Identify which cell holds the provided text, then report its [x, y] central coordinate. 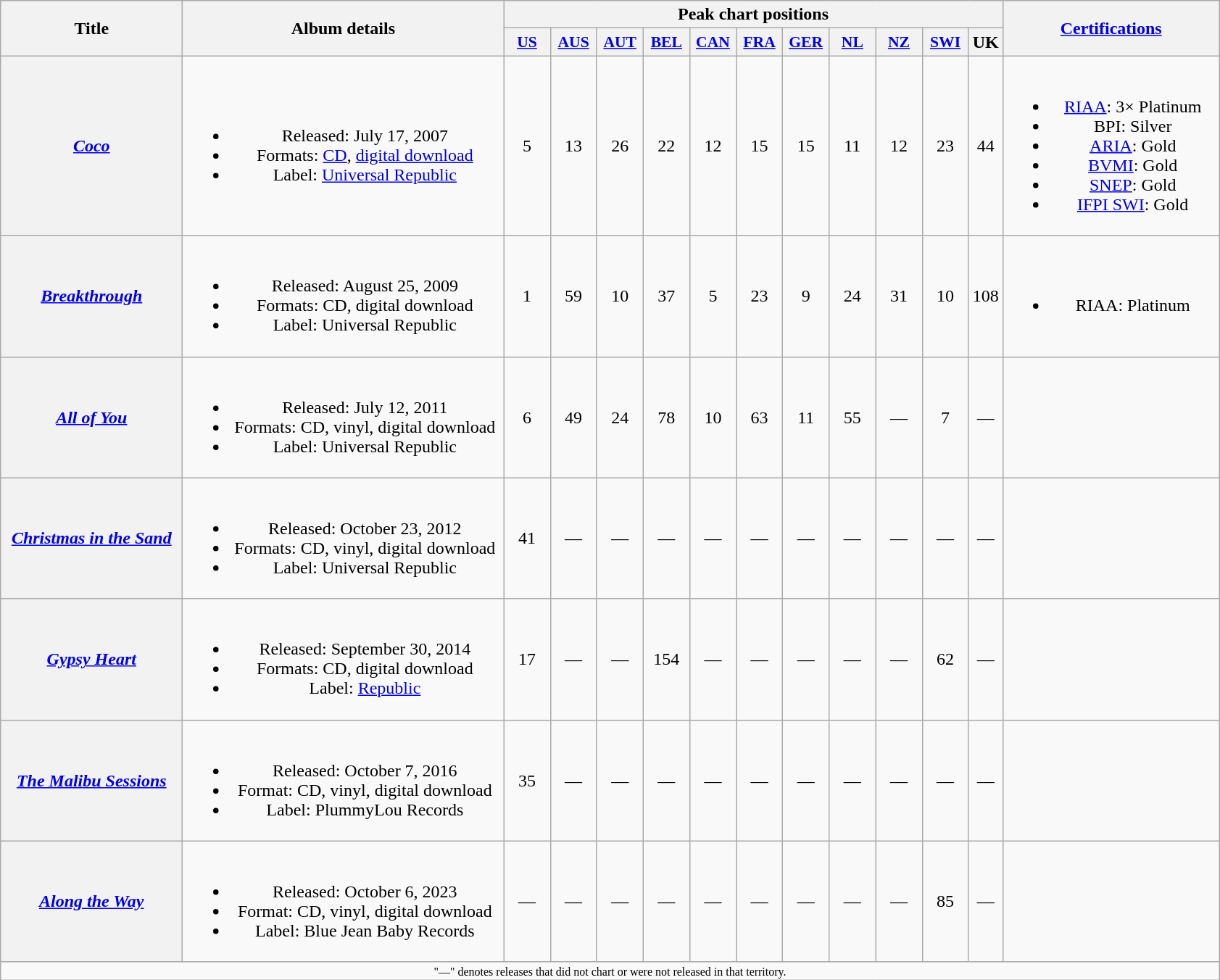
55 [852, 418]
AUT [620, 42]
Peak chart positions [753, 14]
RIAA: 3× PlatinumBPI: SilverARIA: GoldBVMI: GoldSNEP: GoldIFPI SWI: Gold [1111, 146]
The Malibu Sessions [91, 780]
13 [573, 146]
NL [852, 42]
37 [666, 296]
Christmas in the Sand [91, 538]
GER [806, 42]
US [527, 42]
Certifications [1111, 28]
Released: October 6, 2023Format: CD, vinyl, digital downloadLabel: Blue Jean Baby Records [344, 902]
62 [945, 660]
7 [945, 418]
Coco [91, 146]
FRA [760, 42]
Released: September 30, 2014Formats: CD, digital downloadLabel: Republic [344, 660]
Breakthrough [91, 296]
Released: August 25, 2009Formats: CD, digital downloadLabel: Universal Republic [344, 296]
63 [760, 418]
22 [666, 146]
Gypsy Heart [91, 660]
6 [527, 418]
Released: July 12, 2011Formats: CD, vinyl, digital downloadLabel: Universal Republic [344, 418]
44 [986, 146]
BEL [666, 42]
CAN [713, 42]
RIAA: Platinum [1111, 296]
59 [573, 296]
Released: October 7, 2016Format: CD, vinyl, digital downloadLabel: PlummyLou Records [344, 780]
154 [666, 660]
Along the Way [91, 902]
85 [945, 902]
Released: October 23, 2012Formats: CD, vinyl, digital downloadLabel: Universal Republic [344, 538]
49 [573, 418]
NZ [899, 42]
SWI [945, 42]
Title [91, 28]
41 [527, 538]
108 [986, 296]
AUS [573, 42]
31 [899, 296]
All of You [91, 418]
UK [986, 42]
26 [620, 146]
9 [806, 296]
78 [666, 418]
"—" denotes releases that did not chart or were not released in that territory. [610, 971]
35 [527, 780]
1 [527, 296]
Album details [344, 28]
Released: July 17, 2007Formats: CD, digital downloadLabel: Universal Republic [344, 146]
17 [527, 660]
